Search for the cell housing the specified text and yield its (x, y) center coordinate. 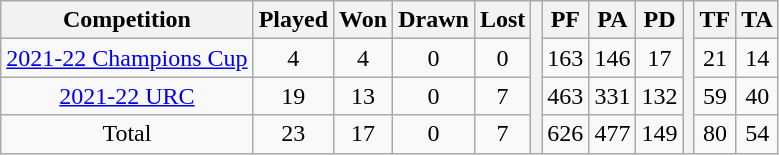
80 (715, 134)
163 (566, 58)
23 (293, 134)
146 (612, 58)
Drawn (434, 20)
2021-22 Champions Cup (127, 58)
331 (612, 96)
TF (715, 20)
132 (660, 96)
Won (364, 20)
13 (364, 96)
19 (293, 96)
TA (758, 20)
477 (612, 134)
2021-22 URC (127, 96)
54 (758, 134)
Lost (502, 20)
149 (660, 134)
Played (293, 20)
Total (127, 134)
PF (566, 20)
59 (715, 96)
40 (758, 96)
PA (612, 20)
463 (566, 96)
21 (715, 58)
626 (566, 134)
PD (660, 20)
14 (758, 58)
Competition (127, 20)
